Output the [x, y] coordinate of the center of the cell containing the given text.  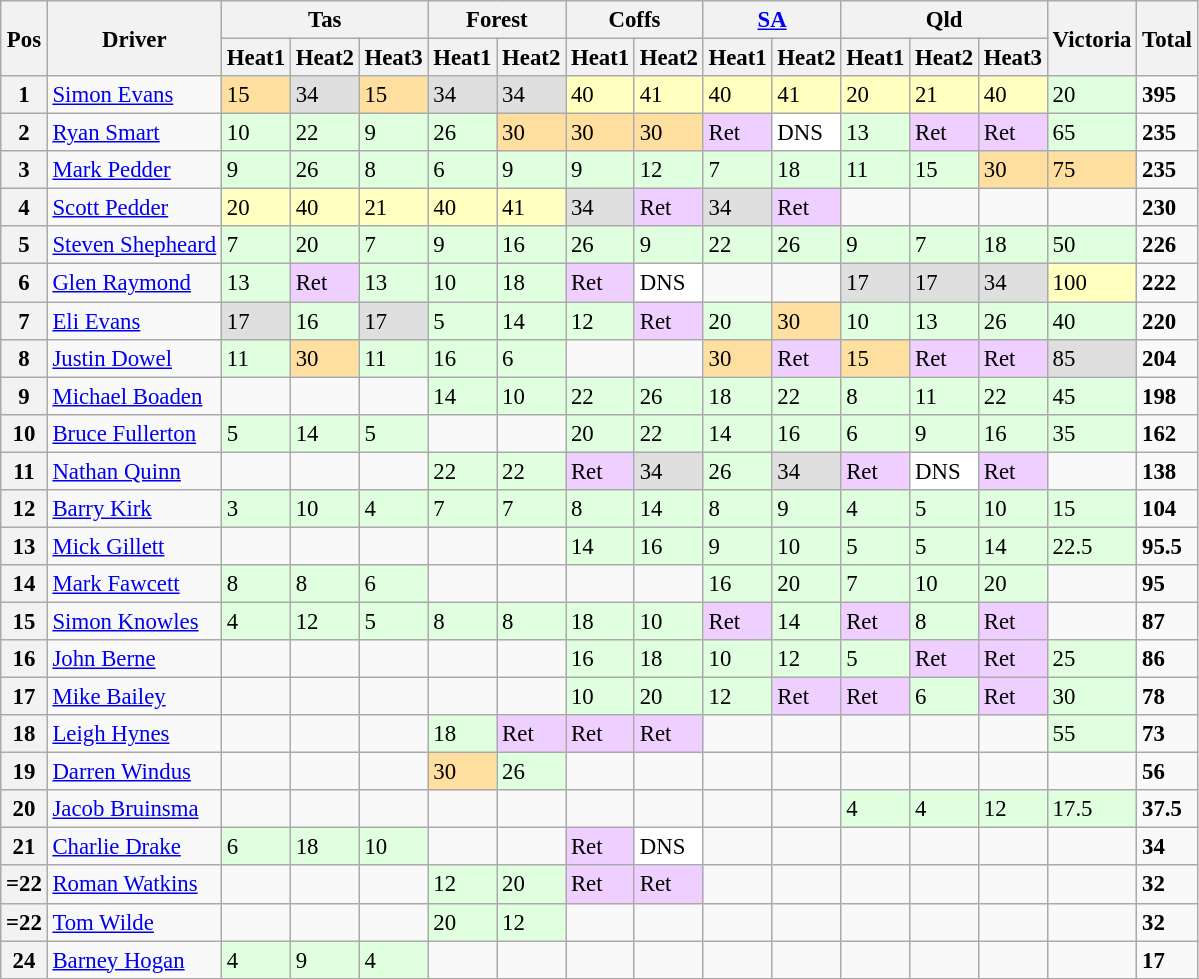
230 [1167, 208]
104 [1167, 509]
Pos [24, 38]
Nathan Quinn [134, 471]
Darren Windus [134, 772]
Mike Bailey [134, 697]
220 [1167, 321]
222 [1167, 283]
55 [1092, 734]
Mark Fawcett [134, 584]
25 [1092, 659]
Coffs [635, 20]
Charlie Drake [134, 847]
Mark Pedder [134, 170]
24 [24, 960]
Barry Kirk [134, 509]
Qld [944, 20]
78 [1167, 697]
Leigh Hynes [134, 734]
Steven Shepheard [134, 245]
75 [1092, 170]
Barney Hogan [134, 960]
226 [1167, 245]
Forest [497, 20]
86 [1167, 659]
35 [1092, 433]
Simon Knowles [134, 621]
Simon Evans [134, 95]
Total [1167, 38]
138 [1167, 471]
100 [1092, 283]
95 [1167, 584]
Eli Evans [134, 321]
22.5 [1092, 546]
Bruce Fullerton [134, 433]
45 [1092, 396]
198 [1167, 396]
73 [1167, 734]
19 [24, 772]
Michael Boaden [134, 396]
Justin Dowel [134, 358]
162 [1167, 433]
56 [1167, 772]
204 [1167, 358]
65 [1092, 133]
2 [24, 133]
Jacob Bruinsma [134, 809]
Tas [325, 20]
Scott Pedder [134, 208]
17.5 [1092, 809]
Roman Watkins [134, 885]
395 [1167, 95]
Glen Raymond [134, 283]
Tom Wilde [134, 922]
SA [772, 20]
87 [1167, 621]
Mick Gillett [134, 546]
50 [1092, 245]
85 [1092, 358]
Ryan Smart [134, 133]
1 [24, 95]
Victoria [1092, 38]
Driver [134, 38]
37.5 [1167, 809]
John Berne [134, 659]
95.5 [1167, 546]
